Output the [x, y] coordinate of the center of the cell containing the given text.  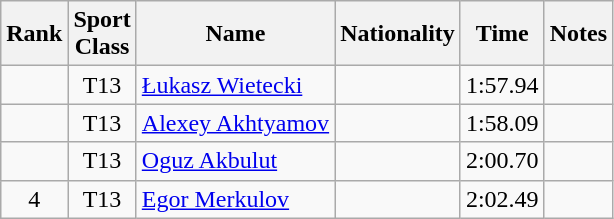
Rank [34, 34]
Oguz Akbulut [235, 161]
4 [34, 199]
Time [502, 34]
Nationality [398, 34]
1:58.09 [502, 123]
2:02.49 [502, 199]
Egor Merkulov [235, 199]
2:00.70 [502, 161]
1:57.94 [502, 85]
Name [235, 34]
Łukasz Wietecki [235, 85]
SportClass [102, 34]
Notes [578, 34]
Alexey Akhtyamov [235, 123]
